Identify which cell holds the provided text, then report its (X, Y) central coordinate. 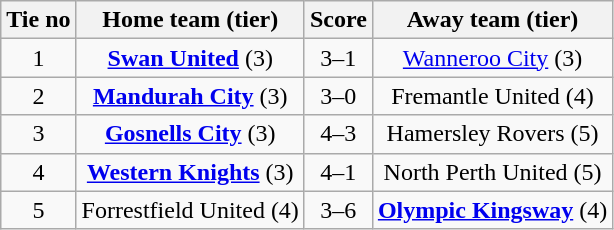
Tie no (38, 20)
Western Knights (3) (190, 172)
3–0 (338, 96)
Swan United (3) (190, 58)
5 (38, 210)
2 (38, 96)
Olympic Kingsway (4) (492, 210)
Forrestfield United (4) (190, 210)
4 (38, 172)
3 (38, 134)
Gosnells City (3) (190, 134)
Hamersley Rovers (5) (492, 134)
4–1 (338, 172)
Home team (tier) (190, 20)
North Perth United (5) (492, 172)
4–3 (338, 134)
1 (38, 58)
3–6 (338, 210)
Away team (tier) (492, 20)
Mandurah City (3) (190, 96)
Score (338, 20)
Wanneroo City (3) (492, 58)
3–1 (338, 58)
Fremantle United (4) (492, 96)
